Locate the cell with the specified text and output its [x, y] center coordinate. 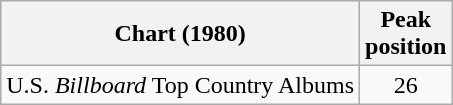
Chart (1980) [180, 34]
26 [406, 85]
Peakposition [406, 34]
U.S. Billboard Top Country Albums [180, 85]
